Find where the given text appears and provide that cell's center as [X, Y] coordinate. 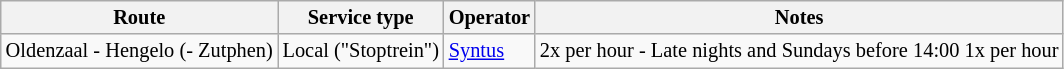
Local ("Stoptrein") [361, 51]
Operator [490, 17]
2x per hour - Late nights and Sundays before 14:00 1x per hour [799, 51]
Service type [361, 17]
Oldenzaal - Hengelo (- Zutphen) [140, 51]
Notes [799, 17]
Route [140, 17]
Syntus [490, 51]
